Scan for the cell matching the given text and deliver its (x, y) coordinate at center. 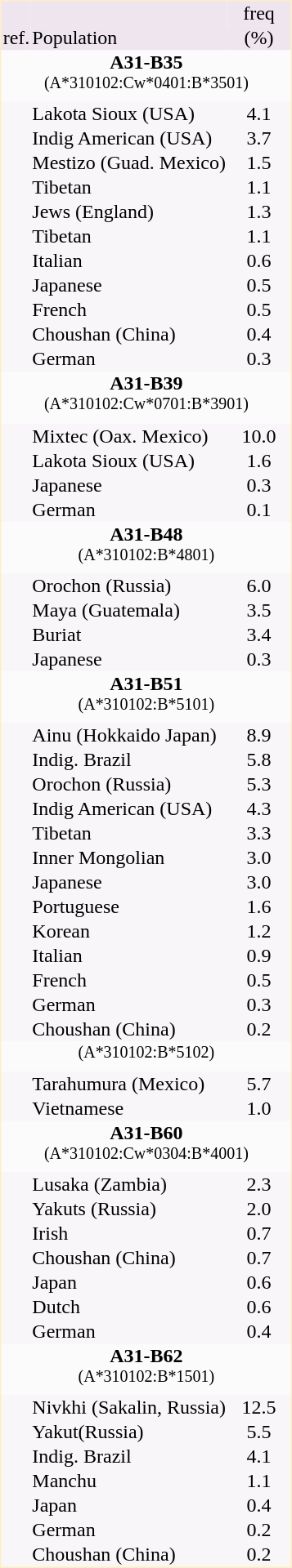
5.3 (259, 784)
Lusaka (Zambia) (129, 1184)
5.8 (259, 759)
0.9 (259, 955)
8.9 (259, 735)
Jews (England) (129, 212)
0.1 (259, 509)
Inner Mongolian (129, 857)
1.5 (259, 163)
Korean (129, 931)
12.5 (259, 1408)
Dutch (129, 1307)
1.0 (259, 1108)
5.7 (259, 1084)
(%) (259, 38)
Mestizo (Guad. Mexico) (129, 163)
Yakut(Russia) (129, 1432)
A31-B35(A*310102:Cw*0401:B*3501) (146, 77)
A31-B60(A*310102:Cw*0304:B*4001) (146, 1147)
Population (129, 38)
Yakuts (Russia) (129, 1209)
Nivkhi (Sakalin, Russia) (129, 1408)
A31-B51(A*310102:B*5101) (146, 697)
1.3 (259, 212)
Manchu (129, 1481)
(A*310102:B*5102) (146, 1056)
Mixtec (Oax. Mexico) (129, 435)
A31-B62(A*310102:B*1501) (146, 1369)
4.3 (259, 808)
Irish (129, 1233)
Tarahumura (Mexico) (129, 1084)
3.7 (259, 139)
Buriat (129, 635)
6.0 (259, 586)
Maya (Guatemala) (129, 610)
ref. (16, 38)
3.3 (259, 833)
3.4 (259, 635)
2.3 (259, 1184)
A31-B48(A*310102:B*4801) (146, 547)
A31-B39(A*310102:Cw*0701:B*3901) (146, 397)
10.0 (259, 435)
Portuguese (129, 906)
2.0 (259, 1209)
freq (259, 14)
Ainu (Hokkaido Japan) (129, 735)
3.5 (259, 610)
1.2 (259, 931)
Vietnamese (129, 1108)
5.5 (259, 1432)
